Search for the cell housing the specified text and yield its [x, y] center coordinate. 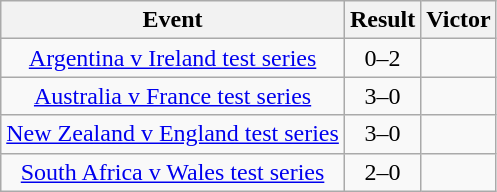
Argentina v Ireland test series [173, 58]
Event [173, 20]
0–2 [382, 58]
New Zealand v England test series [173, 134]
Victor [458, 20]
Result [382, 20]
Australia v France test series [173, 96]
South Africa v Wales test series [173, 172]
2–0 [382, 172]
